Find where the given text appears and provide that cell's center as [x, y] coordinate. 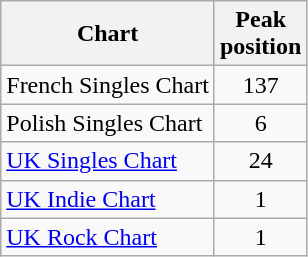
Peakposition [260, 34]
137 [260, 85]
UK Indie Chart [108, 199]
24 [260, 161]
Polish Singles Chart [108, 123]
Chart [108, 34]
UK Rock Chart [108, 237]
6 [260, 123]
French Singles Chart [108, 85]
UK Singles Chart [108, 161]
